Find where the given text appears and provide that cell's center as (x, y) coordinate. 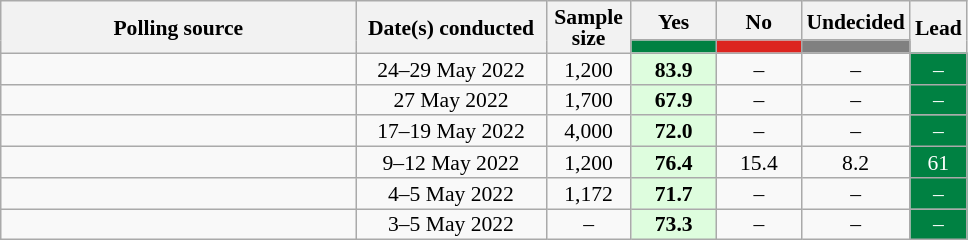
61 (938, 162)
Lead (938, 27)
9–12 May 2022 (451, 162)
1,172 (588, 194)
83.9 (674, 68)
Polling source (178, 27)
Date(s) conducted (451, 27)
27 May 2022 (451, 100)
Yes (674, 20)
76.4 (674, 162)
72.0 (674, 132)
No (758, 20)
8.2 (855, 162)
71.7 (674, 194)
4,000 (588, 132)
3–5 May 2022 (451, 224)
15.4 (758, 162)
17–19 May 2022 (451, 132)
Undecided (855, 20)
1,700 (588, 100)
24–29 May 2022 (451, 68)
Sample size (588, 27)
67.9 (674, 100)
4–5 May 2022 (451, 194)
73.3 (674, 224)
